Extract the (X, Y) coordinate from the center of the cell holding the provided text.  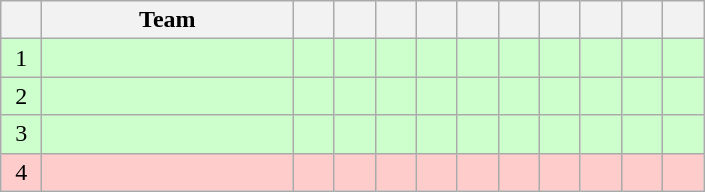
1 (22, 58)
Team (168, 20)
2 (22, 96)
3 (22, 134)
4 (22, 172)
